Scan for the cell matching the given text and deliver its [X, Y] coordinate at center. 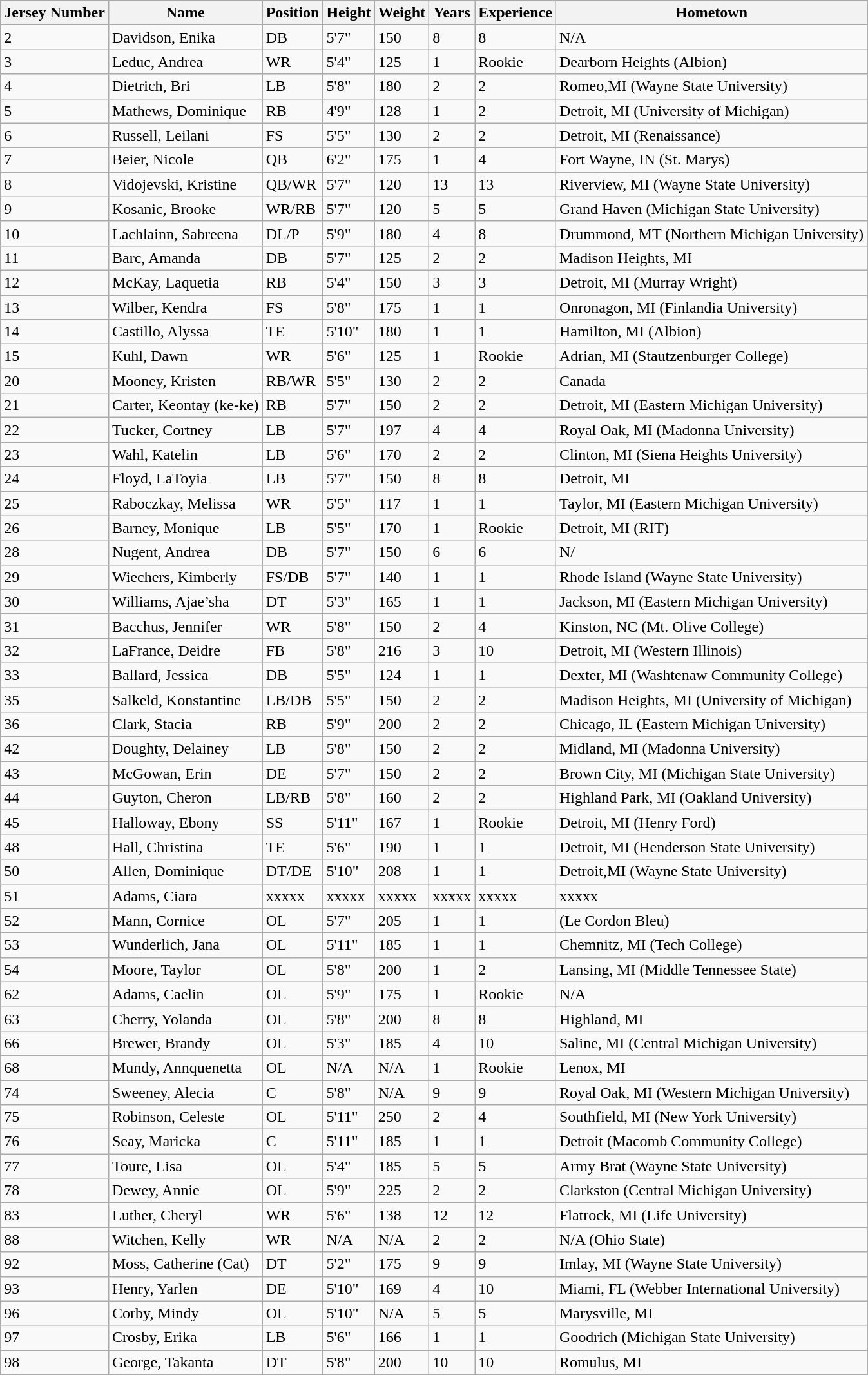
Adams, Ciara [186, 896]
Chemnitz, MI (Tech College) [711, 945]
DT/DE [293, 872]
Dewey, Annie [186, 1191]
97 [55, 1338]
Height [349, 13]
96 [55, 1313]
LB/DB [293, 699]
Detroit, MI (Murray Wright) [711, 282]
Imlay, MI (Wayne State University) [711, 1264]
20 [55, 381]
Jackson, MI (Eastern Michigan University) [711, 601]
Name [186, 13]
Barc, Amanda [186, 258]
Ballard, Jessica [186, 675]
23 [55, 454]
Riverview, MI (Wayne State University) [711, 184]
Flatrock, MI (Life University) [711, 1215]
Adams, Caelin [186, 994]
Kinston, NC (Mt. Olive College) [711, 626]
Romulus, MI [711, 1362]
Dearborn Heights (Albion) [711, 62]
Mathews, Dominique [186, 111]
Hometown [711, 13]
124 [401, 675]
205 [401, 921]
FS/DB [293, 577]
197 [401, 430]
Clarkston (Central Michigan University) [711, 1191]
Midland, MI (Madonna University) [711, 749]
43 [55, 774]
Bacchus, Jennifer [186, 626]
Williams, Ajae’sha [186, 601]
117 [401, 503]
25 [55, 503]
77 [55, 1166]
Detroit, MI (Western Illinois) [711, 650]
83 [55, 1215]
Doughty, Delainey [186, 749]
Kosanic, Brooke [186, 209]
Floyd, LaToyia [186, 479]
30 [55, 601]
Detroit (Macomb Community College) [711, 1142]
Lachlainn, Sabreena [186, 233]
N/A (Ohio State) [711, 1240]
22 [55, 430]
88 [55, 1240]
Hamilton, MI (Albion) [711, 332]
Mundy, Annquenetta [186, 1068]
DL/P [293, 233]
Tucker, Cortney [186, 430]
McKay, Laquetia [186, 282]
Detroit, MI (University of Michigan) [711, 111]
Taylor, MI (Eastern Michigan University) [711, 503]
4'9" [349, 111]
Guyton, Cheron [186, 798]
15 [55, 356]
Detroit, MI (Eastern Michigan University) [711, 405]
Russell, Leilani [186, 135]
26 [55, 528]
42 [55, 749]
Cherry, Yolanda [186, 1019]
31 [55, 626]
Mann, Cornice [186, 921]
Castillo, Alyssa [186, 332]
48 [55, 847]
Davidson, Enika [186, 37]
Adrian, MI (Stautzenburger College) [711, 356]
Jersey Number [55, 13]
98 [55, 1362]
N/ [711, 552]
52 [55, 921]
Lenox, MI [711, 1068]
74 [55, 1093]
169 [401, 1289]
44 [55, 798]
QB/WR [293, 184]
Rhode Island (Wayne State University) [711, 577]
Miami, FL (Webber International University) [711, 1289]
QB [293, 160]
Royal Oak, MI (Western Michigan University) [711, 1093]
Seay, Maricka [186, 1142]
14 [55, 332]
63 [55, 1019]
Detroit, MI [711, 479]
6'2" [349, 160]
Mooney, Kristen [186, 381]
George, Takanta [186, 1362]
190 [401, 847]
Drummond, MT (Northern Michigan University) [711, 233]
68 [55, 1068]
Dexter, MI (Washtenaw Community College) [711, 675]
250 [401, 1117]
Onronagon, MI (Finlandia University) [711, 307]
Halloway, Ebony [186, 823]
Wunderlich, Jana [186, 945]
Madison Heights, MI [711, 258]
Highland Park, MI (Oakland University) [711, 798]
Leduc, Andrea [186, 62]
Chicago, IL (Eastern Michigan University) [711, 725]
Corby, Mindy [186, 1313]
Experience [516, 13]
RB/WR [293, 381]
Moss, Catherine (Cat) [186, 1264]
Toure, Lisa [186, 1166]
FB [293, 650]
Saline, MI (Central Michigan University) [711, 1043]
167 [401, 823]
Dietrich, Bri [186, 86]
Wilber, Kendra [186, 307]
Madison Heights, MI (University of Michigan) [711, 699]
165 [401, 601]
54 [55, 970]
Years [452, 13]
51 [55, 896]
Southfield, MI (New York University) [711, 1117]
160 [401, 798]
Barney, Monique [186, 528]
7 [55, 160]
35 [55, 699]
21 [55, 405]
Detroit,MI (Wayne State University) [711, 872]
140 [401, 577]
50 [55, 872]
Detroit, MI (RIT) [711, 528]
Raboczkay, Melissa [186, 503]
Highland, MI [711, 1019]
66 [55, 1043]
Romeo,MI (Wayne State University) [711, 86]
92 [55, 1264]
Clark, Stacia [186, 725]
208 [401, 872]
62 [55, 994]
Wiechers, Kimberly [186, 577]
33 [55, 675]
Brown City, MI (Michigan State University) [711, 774]
Hall, Christina [186, 847]
36 [55, 725]
LaFrance, Deidre [186, 650]
45 [55, 823]
216 [401, 650]
Kuhl, Dawn [186, 356]
Wahl, Katelin [186, 454]
Goodrich (Michigan State University) [711, 1338]
Carter, Keontay (ke-ke) [186, 405]
Moore, Taylor [186, 970]
53 [55, 945]
McGowan, Erin [186, 774]
Luther, Cheryl [186, 1215]
Henry, Yarlen [186, 1289]
29 [55, 577]
5'2" [349, 1264]
Detroit, MI (Henry Ford) [711, 823]
Marysville, MI [711, 1313]
76 [55, 1142]
138 [401, 1215]
Crosby, Erika [186, 1338]
32 [55, 650]
SS [293, 823]
Clinton, MI (Siena Heights University) [711, 454]
Detroit, MI (Henderson State University) [711, 847]
Allen, Dominique [186, 872]
Royal Oak, MI (Madonna University) [711, 430]
Witchen, Kelly [186, 1240]
128 [401, 111]
93 [55, 1289]
(Le Cordon Bleu) [711, 921]
Beier, Nicole [186, 160]
Nugent, Andrea [186, 552]
78 [55, 1191]
Position [293, 13]
24 [55, 479]
Fort Wayne, IN (St. Marys) [711, 160]
WR/RB [293, 209]
Weight [401, 13]
Vidojevski, Kristine [186, 184]
Salkeld, Konstantine [186, 699]
LB/RB [293, 798]
Detroit, MI (Renaissance) [711, 135]
Robinson, Celeste [186, 1117]
Grand Haven (Michigan State University) [711, 209]
75 [55, 1117]
Army Brat (Wayne State University) [711, 1166]
Sweeney, Alecia [186, 1093]
Lansing, MI (Middle Tennessee State) [711, 970]
Brewer, Brandy [186, 1043]
28 [55, 552]
225 [401, 1191]
166 [401, 1338]
11 [55, 258]
Canada [711, 381]
